Locate the cell with the specified text and output its (X, Y) center coordinate. 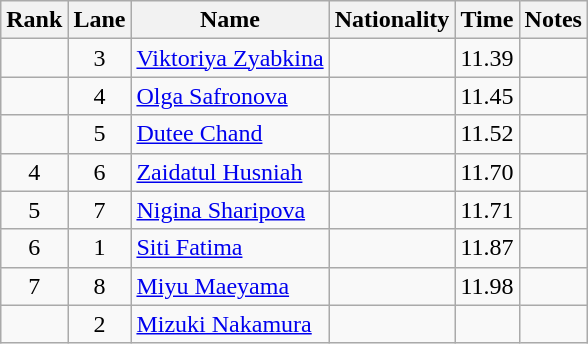
11.45 (487, 96)
Nationality (392, 20)
Rank (34, 20)
8 (100, 286)
Name (230, 20)
11.39 (487, 58)
1 (100, 248)
11.87 (487, 248)
11.70 (487, 172)
Miyu Maeyama (230, 286)
Siti Fatima (230, 248)
Nigina Sharipova (230, 210)
Time (487, 20)
Zaidatul Husniah (230, 172)
Lane (100, 20)
11.52 (487, 134)
2 (100, 324)
11.98 (487, 286)
11.71 (487, 210)
Mizuki Nakamura (230, 324)
Olga Safronova (230, 96)
Notes (553, 20)
3 (100, 58)
Dutee Chand (230, 134)
Viktoriya Zyabkina (230, 58)
